Pinpoint the cell where the given text exists, returning its [X, Y] midpoint coordinate. 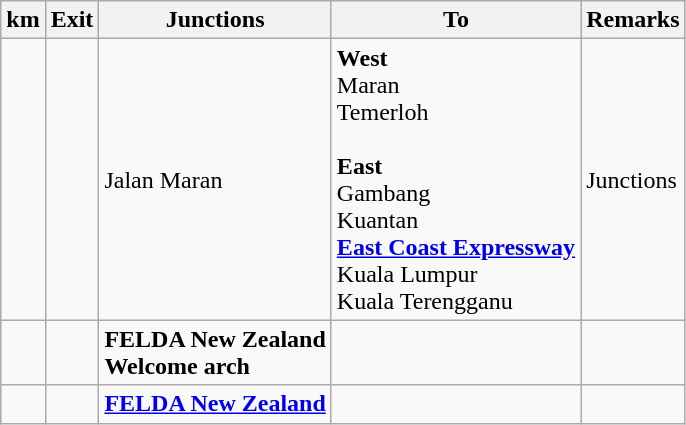
Remarks [633, 20]
km [23, 20]
Jalan Maran [215, 180]
To [456, 20]
Exit [72, 20]
FELDA New Zealand [215, 404]
FELDA New ZealandWelcome arch [215, 352]
West Maran TemerlohEast Gambang Kuantan East Coast ExpresswayKuala LumpurKuala Terengganu [456, 180]
